Extract the [X, Y] coordinate from the center of the cell holding the provided text.  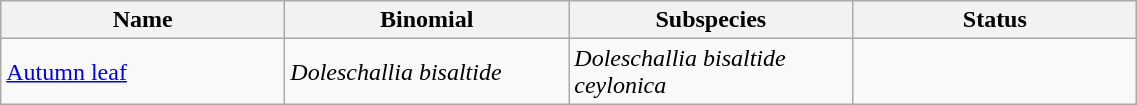
Status [995, 20]
Doleschallia bisaltide ceylonica [711, 72]
Doleschallia bisaltide [427, 72]
Subspecies [711, 20]
Name [143, 20]
Binomial [427, 20]
Autumn leaf [143, 72]
